Detect which cell encompasses the target text, then output its [X, Y] center coordinate. 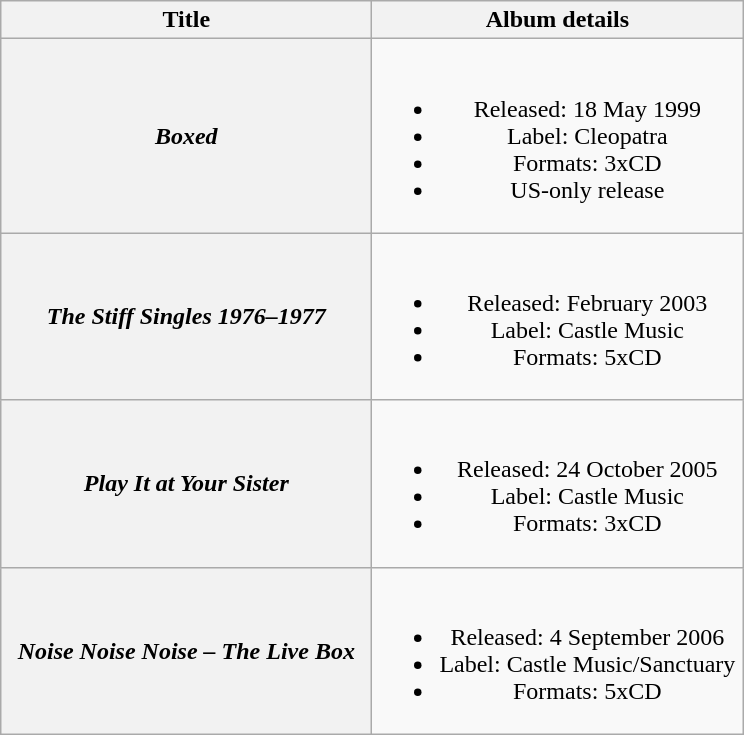
Noise Noise Noise – The Live Box [186, 650]
Released: 18 May 1999Label: CleopatraFormats: 3xCDUS-only release [558, 136]
Album details [558, 20]
Boxed [186, 136]
Released: 24 October 2005Label: Castle MusicFormats: 3xCD [558, 484]
Play It at Your Sister [186, 484]
Released: 4 September 2006Label: Castle Music/SanctuaryFormats: 5xCD [558, 650]
The Stiff Singles 1976–1977 [186, 316]
Released: February 2003Label: Castle MusicFormats: 5xCD [558, 316]
Title [186, 20]
